Return the [X, Y] coordinate for the center point of the cell that contains the specified text.  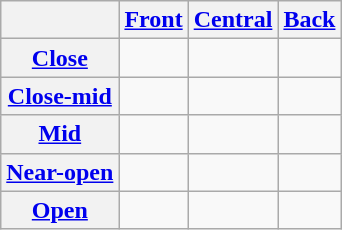
Back [310, 20]
Close-mid [60, 96]
Mid [60, 134]
Front [154, 20]
Near-open [60, 172]
Central [233, 20]
Close [60, 58]
Open [60, 210]
